Return the (x, y) coordinate for the center point of the cell that contains the specified text.  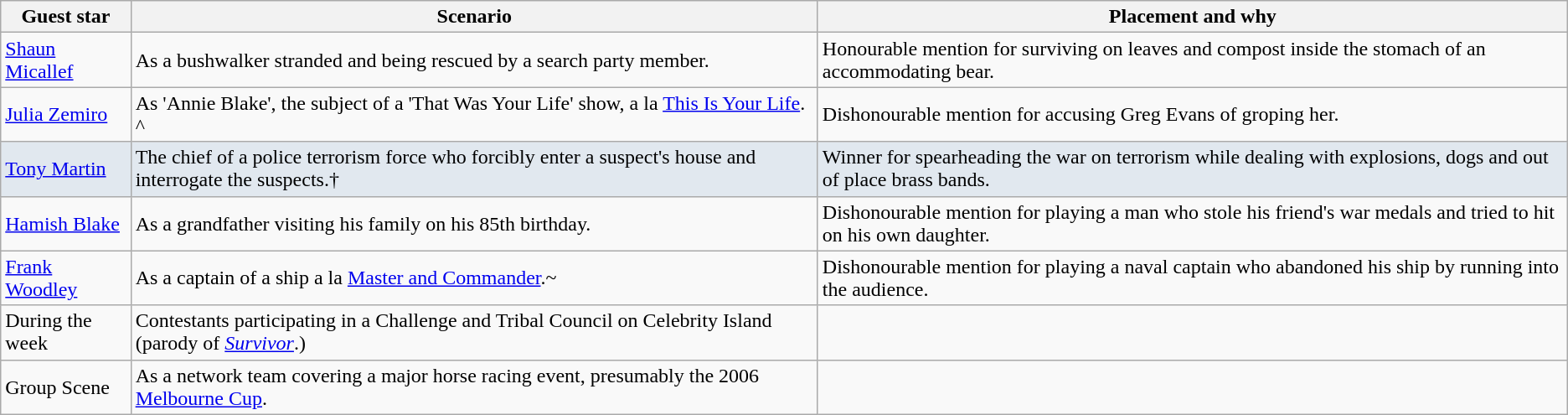
As 'Annie Blake', the subject of a 'That Was Your Life' show, a la This Is Your Life. ^ (474, 114)
Scenario (474, 17)
Frank Woodley (65, 278)
Placement and why (1193, 17)
Winner for spearheading the war on terrorism while dealing with explosions, dogs and out of place brass bands. (1193, 169)
Group Scene (65, 387)
As a grandfather visiting his family on his 85th birthday. (474, 223)
Hamish Blake (65, 223)
Honourable mention for surviving on leaves and compost inside the stomach of an accommodating bear. (1193, 60)
Shaun Micallef (65, 60)
Dishonourable mention for accusing Greg Evans of groping her. (1193, 114)
As a network team covering a major horse racing event, presumably the 2006 Melbourne Cup. (474, 387)
Julia Zemiro (65, 114)
As a captain of a ship a la Master and Commander.~ (474, 278)
Tony Martin (65, 169)
As a bushwalker stranded and being rescued by a search party member. (474, 60)
During the week (65, 332)
The chief of a police terrorism force who forcibly enter a suspect's house and interrogate the suspects.† (474, 169)
Dishonourable mention for playing a naval captain who abandoned his ship by running into the audience. (1193, 278)
Guest star (65, 17)
Dishonourable mention for playing a man who stole his friend's war medals and tried to hit on his own daughter. (1193, 223)
Contestants participating in a Challenge and Tribal Council on Celebrity Island (parody of Survivor.) (474, 332)
